Find where the given text appears and provide that cell's center as (X, Y) coordinate. 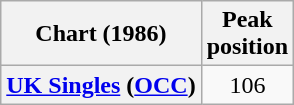
UK Singles (OCC) (101, 85)
Chart (1986) (101, 34)
Peakposition (247, 34)
106 (247, 85)
